From the cell containing the given text, extract its center point as [x, y] coordinate. 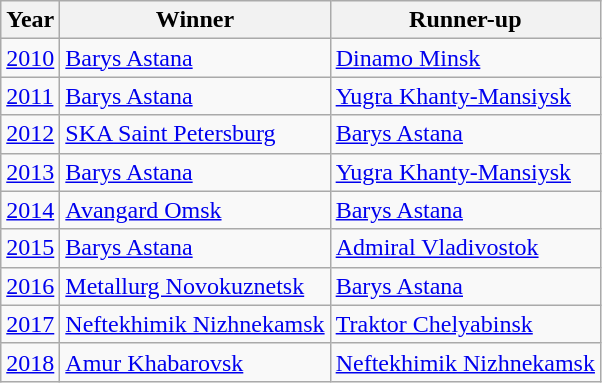
Avangard Omsk [195, 210]
Dinamo Minsk [465, 58]
Winner [195, 20]
Metallurg Novokuznetsk [195, 286]
2017 [30, 324]
2018 [30, 362]
Runner-up [465, 20]
SKA Saint Petersburg [195, 134]
2014 [30, 210]
2016 [30, 286]
2011 [30, 96]
2010 [30, 58]
Admiral Vladivostok [465, 248]
Amur Khabarovsk [195, 362]
Year [30, 20]
2013 [30, 172]
2012 [30, 134]
2015 [30, 248]
Traktor Chelyabinsk [465, 324]
